For the text-containing cell, return its midpoint in [X, Y] coordinate format. 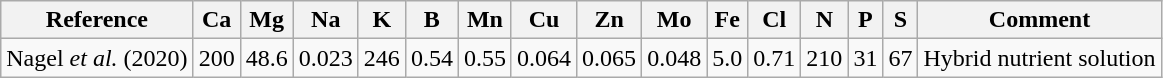
0.065 [610, 58]
Ca [216, 20]
67 [900, 58]
Comment [1040, 20]
Zn [610, 20]
P [866, 20]
N [824, 20]
Fe [728, 20]
Mn [484, 20]
Mg [266, 20]
0.048 [674, 58]
Cu [544, 20]
B [432, 20]
5.0 [728, 58]
Na [326, 20]
Mo [674, 20]
48.6 [266, 58]
K [382, 20]
31 [866, 58]
0.023 [326, 58]
Nagel et al. (2020) [97, 58]
210 [824, 58]
0.71 [774, 58]
200 [216, 58]
Hybrid nutrient solution [1040, 58]
Cl [774, 20]
246 [382, 58]
Reference [97, 20]
0.54 [432, 58]
0.064 [544, 58]
0.55 [484, 58]
S [900, 20]
